Detect which cell encompasses the target text, then output its (x, y) center coordinate. 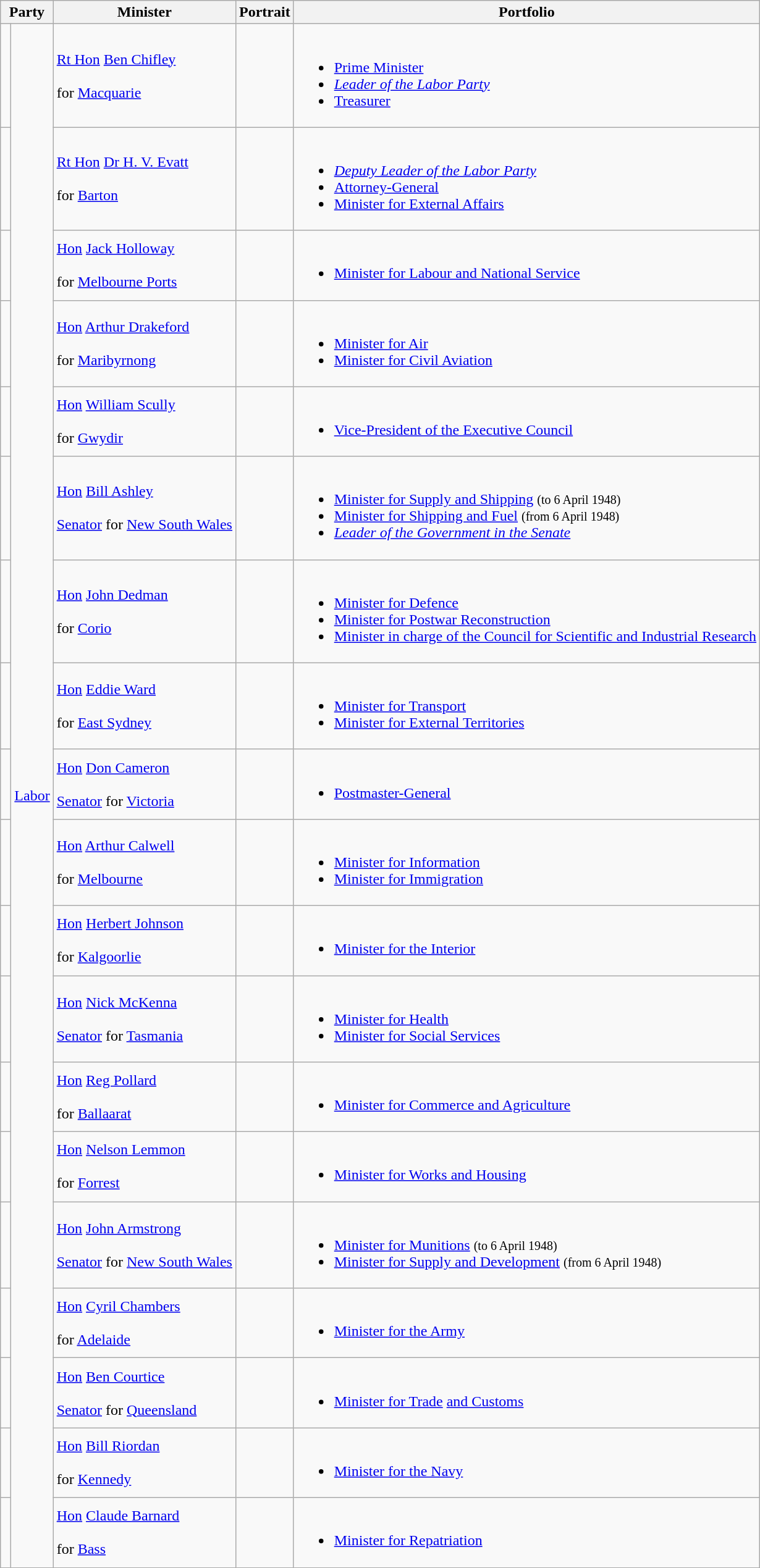
Minister for the Interior (526, 940)
Hon Eddie Ward for East Sydney (145, 706)
Hon Nelson Lemmon for Forrest (145, 1167)
Minister for Repatriation (526, 1533)
Minister for HealthMinister for Social Services (526, 1019)
Hon Arthur Calwell for Melbourne (145, 862)
Minister for TransportMinister for External Territories (526, 706)
Rt Hon Ben Chifley for Macquarie (145, 75)
Minister for AirMinister for Civil Aviation (526, 343)
Hon Bill Riordan for Kennedy (145, 1462)
Hon Ben Courtice Senator for Queensland (145, 1393)
Minister for Supply and Shipping (to 6 April 1948)Minister for Shipping and Fuel (from 6 April 1948)Leader of the Government in the Senate (526, 508)
Prime MinisterLeader of the Labor PartyTreasurer (526, 75)
Hon Bill Ashley Senator for New South Wales (145, 508)
Minister for Works and Housing (526, 1167)
Minister for Commerce and Agriculture (526, 1097)
Minister for InformationMinister for Immigration (526, 862)
Hon Herbert Johnson for Kalgoorlie (145, 940)
Portrait (264, 12)
Minister for DefenceMinister for Postwar ReconstructionMinister in charge of the Council for Scientific and Industrial Research (526, 611)
Party (27, 12)
Portfolio (526, 12)
Minister for Labour and National Service (526, 266)
Minister for the Army (526, 1323)
Minister for the Navy (526, 1462)
Deputy Leader of the Labor PartyAttorney-GeneralMinister for External Affairs (526, 179)
Hon John Dedman for Corio (145, 611)
Minister (145, 12)
Hon Nick McKenna Senator for Tasmania (145, 1019)
Vice-President of the Executive Council (526, 421)
Hon Jack Holloway for Melbourne Ports (145, 266)
Hon Arthur Drakeford for Maribyrnong (145, 343)
Minister for Trade and Customs (526, 1393)
Rt Hon Dr H. V. Evatt for Barton (145, 179)
Hon Cyril Chambers for Adelaide (145, 1323)
Hon William Scully for Gwydir (145, 421)
Hon Claude Barnard for Bass (145, 1533)
Minister for Munitions (to 6 April 1948)Minister for Supply and Development (from 6 April 1948) (526, 1245)
Hon Reg Pollard for Ballaarat (145, 1097)
Labor (32, 795)
Hon John Armstrong Senator for New South Wales (145, 1245)
Postmaster-General (526, 784)
Hon Don Cameron Senator for Victoria (145, 784)
